From the cell containing the given text, extract its center point as [X, Y] coordinate. 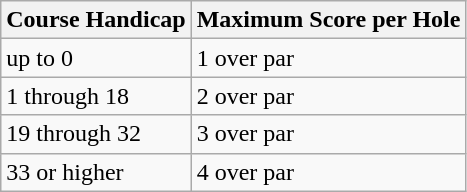
19 through 32 [96, 134]
1 over par [328, 58]
3 over par [328, 134]
33 or higher [96, 172]
2 over par [328, 96]
Course Handicap [96, 20]
Maximum Score per Hole [328, 20]
1 through 18 [96, 96]
up to 0 [96, 58]
4 over par [328, 172]
